Output the [x, y] coordinate of the center of the cell containing the given text.  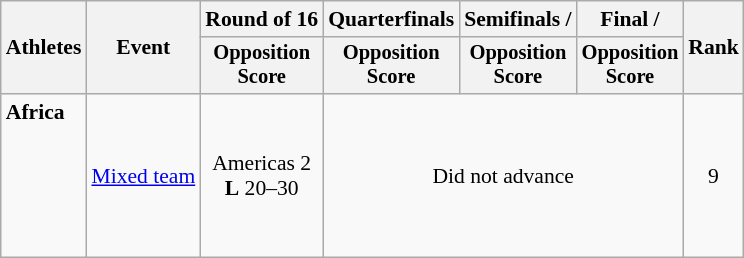
Final / [630, 19]
Africa [44, 176]
Rank [714, 48]
Quarterfinals [391, 19]
Mixed team [143, 176]
Round of 16 [262, 19]
Did not advance [503, 176]
Athletes [44, 48]
9 [714, 176]
Semifinals / [518, 19]
Event [143, 48]
Americas 2L 20–30 [262, 176]
